Determine the (x, y) coordinate at the center of the cell enclosing the given text.  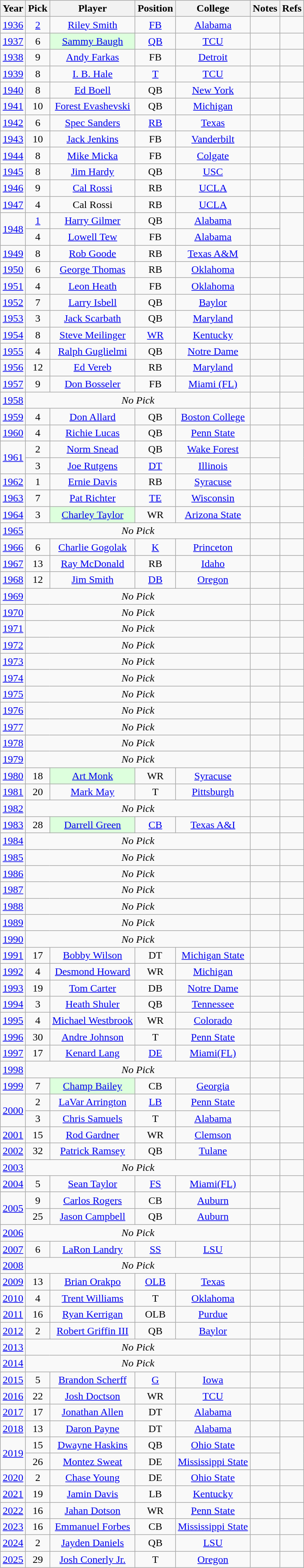
USC (213, 172)
2018 (13, 1429)
1991 (13, 955)
1960 (13, 433)
2013 (13, 1347)
2006 (13, 1233)
2022 (13, 1510)
2014 (13, 1363)
1967 (13, 564)
Chris Samuels (93, 1119)
1952 (13, 302)
2001 (13, 1135)
LaVar Arrington (93, 1102)
Dwayne Haskins (93, 1445)
Charlie Gogolak (93, 547)
Wisconsin (213, 498)
Forest Evashevski (93, 106)
2011 (13, 1315)
Tulane (213, 1151)
Illinois (213, 465)
Tennessee (213, 1004)
2012 (13, 1331)
Charley Taylor (93, 515)
1958 (13, 400)
Heath Shuler (93, 1004)
2000 (13, 1110)
Jim Hardy (93, 172)
1969 (13, 596)
1973 (13, 661)
Norm Snead (93, 449)
Brandon Scherff (93, 1380)
26 (38, 1461)
1977 (13, 727)
Texas A&M (213, 253)
Ray McDonald (93, 564)
1982 (13, 808)
Jack Jenkins (93, 139)
1944 (13, 155)
1974 (13, 678)
Michael Westbrook (93, 1021)
Vanderbilt (213, 139)
Ed Boell (93, 90)
2002 (13, 1151)
FS (155, 1184)
1989 (13, 923)
1942 (13, 123)
Ed Vereb (93, 368)
Iowa (213, 1380)
22 (38, 1396)
1995 (13, 1021)
Richie Lucas (93, 433)
Jonathan Allen (93, 1412)
2009 (13, 1282)
Rod Gardner (93, 1135)
Steve Meilinger (93, 335)
1956 (13, 368)
2024 (13, 1543)
1999 (13, 1086)
1978 (13, 743)
1976 (13, 710)
Carlos Rogers (93, 1200)
Year (13, 9)
Jason Campbell (93, 1216)
Jahan Dotson (93, 1510)
2019 (13, 1453)
1997 (13, 1053)
2003 (13, 1167)
1990 (13, 939)
Desmond Howard (93, 971)
Ernie Davis (93, 482)
1972 (13, 645)
32 (38, 1151)
2016 (13, 1396)
1985 (13, 857)
1948 (13, 229)
1965 (13, 531)
Georgia (213, 1086)
Darrell Green (93, 825)
2015 (13, 1380)
Bobby Wilson (93, 955)
2010 (13, 1298)
Arizona State (213, 515)
1971 (13, 629)
Pick (38, 9)
1953 (13, 319)
2025 (13, 1559)
1950 (13, 270)
Larry Isbell (93, 302)
Notes (265, 9)
Colgate (213, 155)
Champ Bailey (93, 1086)
Tom Carter (93, 988)
Player (93, 9)
New York (213, 90)
30 (38, 1037)
1962 (13, 482)
1936 (13, 25)
2017 (13, 1412)
1961 (13, 457)
1970 (13, 612)
I. B. Hale (93, 74)
Colorado (213, 1021)
1947 (13, 205)
Patrick Ramsey (93, 1151)
20 (38, 792)
2020 (13, 1478)
Princeton (213, 547)
Don Allard (93, 416)
LaRon Landry (93, 1249)
1949 (13, 253)
Brian Orakpo (93, 1282)
Montez Sweat (93, 1461)
Sean Taylor (93, 1184)
Pittsburgh (213, 792)
1980 (13, 776)
Boston College (213, 416)
1966 (13, 547)
1959 (13, 416)
Riley Smith (93, 25)
Idaho (213, 564)
1987 (13, 890)
1998 (13, 1070)
SS (155, 1249)
1954 (13, 335)
Andy Farkas (93, 57)
1955 (13, 351)
1984 (13, 841)
Kenard Lang (93, 1053)
2023 (13, 1527)
1951 (13, 286)
Wake Forest (213, 449)
2007 (13, 1249)
Detroit (213, 57)
Sammy Baugh (93, 41)
Refs (292, 9)
Miami (FL) (213, 384)
1943 (13, 139)
2005 (13, 1208)
Don Bosseler (93, 384)
1993 (13, 988)
1964 (13, 515)
Jack Scarbath (93, 319)
Jayden Daniels (93, 1543)
Ryan Kerrigan (93, 1315)
College (213, 9)
28 (38, 825)
Lowell Tew (93, 237)
Chase Young (93, 1478)
Rob Goode (93, 253)
Josh Doctson (93, 1396)
1937 (13, 41)
2021 (13, 1494)
1941 (13, 106)
1986 (13, 874)
Spec Sanders (93, 123)
Jamin Davis (93, 1494)
Pat Richter (93, 498)
1975 (13, 694)
Andre Johnson (93, 1037)
2004 (13, 1184)
1945 (13, 172)
G (155, 1380)
1981 (13, 792)
Mike Micka (93, 155)
18 (38, 776)
Josh Conerly Jr. (93, 1559)
29 (38, 1559)
Clemson (213, 1135)
1979 (13, 760)
Jim Smith (93, 580)
1988 (13, 906)
1938 (13, 57)
Joe Rutgens (93, 465)
Texas A&I (213, 825)
1940 (13, 90)
Ralph Guglielmi (93, 351)
TE (155, 498)
1946 (13, 188)
Emmanuel Forbes (93, 1527)
Purdue (213, 1315)
1992 (13, 971)
1963 (13, 498)
Daron Payne (93, 1429)
2008 (13, 1266)
1957 (13, 384)
Harry Gilmer (93, 221)
George Thomas (93, 270)
Trent Williams (93, 1298)
Leon Heath (93, 286)
K (155, 547)
Michigan State (213, 955)
1968 (13, 580)
1996 (13, 1037)
Position (155, 9)
1939 (13, 74)
1994 (13, 1004)
Mark May (93, 792)
25 (38, 1216)
Robert Griffin III (93, 1331)
Art Monk (93, 776)
1983 (13, 825)
